Detect which cell encompasses the target text, then output its [X, Y] center coordinate. 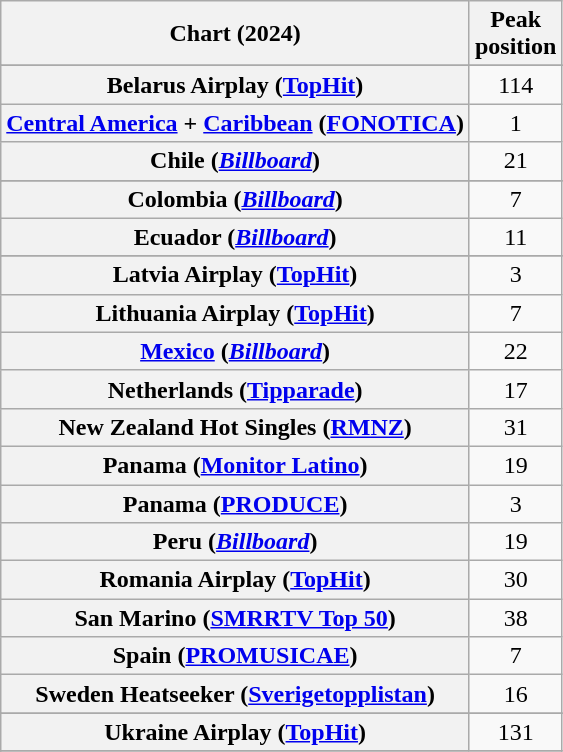
Chart (2024) [236, 34]
Peakposition [515, 34]
Netherlands (Tipparade) [236, 389]
New Zealand Hot Singles (RMNZ) [236, 427]
Belarus Airplay (TopHit) [236, 85]
Sweden Heatseeker (Sverigetopplistan) [236, 694]
Central America + Caribbean (FONOTICA) [236, 123]
Mexico (Billboard) [236, 351]
38 [515, 618]
Spain (PROMUSICAE) [236, 656]
30 [515, 580]
Chile (Billboard) [236, 161]
17 [515, 389]
Latvia Airplay (TopHit) [236, 275]
21 [515, 161]
Panama (Monitor Latino) [236, 465]
Ukraine Airplay (TopHit) [236, 732]
16 [515, 694]
Colombia (Billboard) [236, 199]
Lithuania Airplay (TopHit) [236, 313]
114 [515, 85]
22 [515, 351]
Ecuador (Billboard) [236, 237]
1 [515, 123]
Peru (Billboard) [236, 542]
Panama (PRODUCE) [236, 503]
11 [515, 237]
Romania Airplay (TopHit) [236, 580]
31 [515, 427]
San Marino (SMRRTV Top 50) [236, 618]
131 [515, 732]
